Detect which cell encompasses the target text, then output its [X, Y] center coordinate. 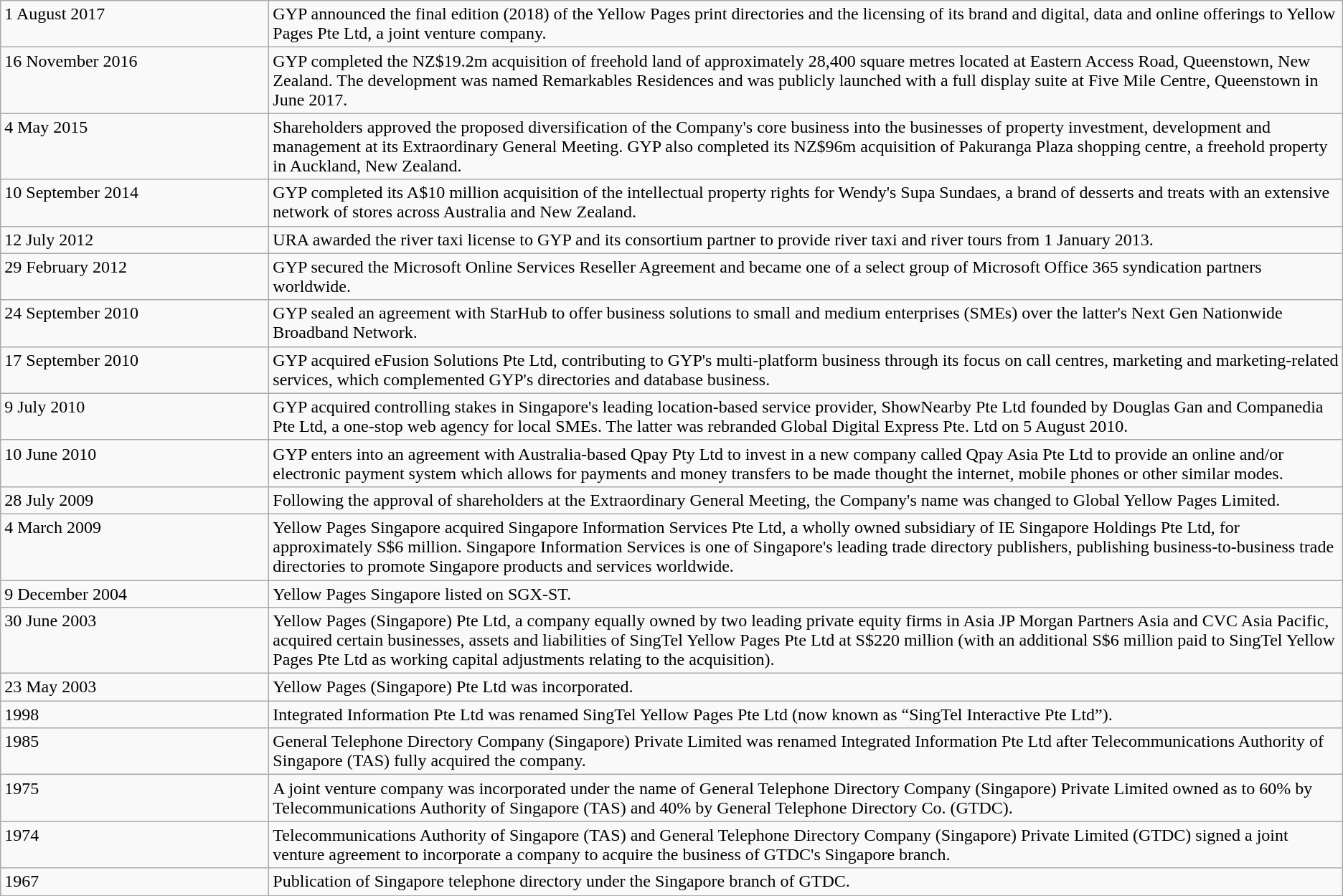
29 February 2012 [135, 277]
Publication of Singapore telephone directory under the Singapore branch of GTDC. [806, 882]
17 September 2010 [135, 370]
GYP secured the Microsoft Online Services Reseller Agreement and became one of a select group of Microsoft Office 365 syndication partners worldwide. [806, 277]
9 July 2010 [135, 416]
1998 [135, 715]
30 June 2003 [135, 641]
23 May 2003 [135, 687]
Integrated Information Pte Ltd was renamed SingTel Yellow Pages Pte Ltd (now known as “SingTel Interactive Pte Ltd”). [806, 715]
1967 [135, 882]
Yellow Pages Singapore listed on SGX-ST. [806, 593]
16 November 2016 [135, 80]
9 December 2004 [135, 593]
1 August 2017 [135, 24]
1985 [135, 752]
Following the approval of shareholders at the Extraordinary General Meeting, the Company's name was changed to Global Yellow Pages Limited. [806, 500]
4 March 2009 [135, 547]
URA awarded the river taxi license to GYP and its consortium partner to provide river taxi and river tours from 1 January 2013. [806, 240]
10 June 2010 [135, 463]
1975 [135, 798]
Yellow Pages (Singapore) Pte Ltd was incorporated. [806, 687]
4 May 2015 [135, 146]
10 September 2014 [135, 202]
1974 [135, 845]
28 July 2009 [135, 500]
12 July 2012 [135, 240]
24 September 2010 [135, 323]
